Detect which cell encompasses the target text, then output its (X, Y) center coordinate. 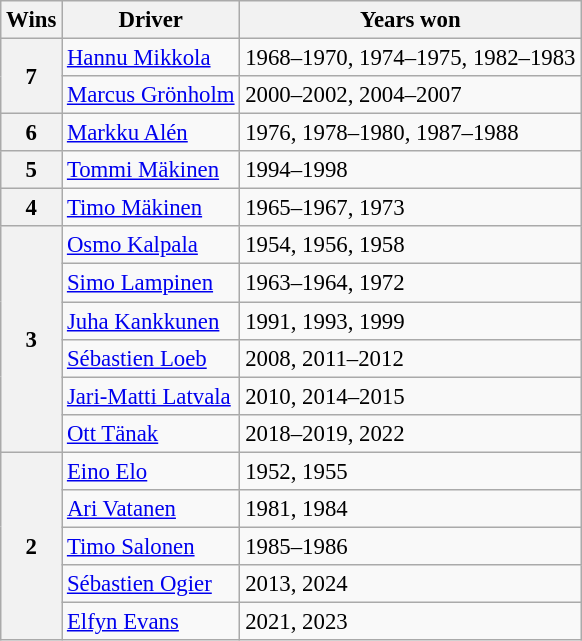
Hannu Mikkola (151, 58)
Ari Vatanen (151, 509)
2021, 2023 (410, 621)
1976, 1978–1980, 1987–1988 (410, 133)
2008, 2011–2012 (410, 358)
Ott Tänak (151, 433)
4 (32, 208)
1965–1967, 1973 (410, 208)
Simo Lampinen (151, 283)
2013, 2024 (410, 584)
Sébastien Loeb (151, 358)
Wins (32, 20)
Driver (151, 20)
Markku Alén (151, 133)
1968–1970, 1974–1975, 1982–1983 (410, 58)
Eino Elo (151, 471)
Juha Kankkunen (151, 321)
Tommi Mäkinen (151, 170)
2018–2019, 2022 (410, 433)
Timo Mäkinen (151, 208)
Timo Salonen (151, 546)
3 (32, 339)
2000–2002, 2004–2007 (410, 95)
1991, 1993, 1999 (410, 321)
5 (32, 170)
Osmo Kalpala (151, 245)
Marcus Grönholm (151, 95)
1954, 1956, 1958 (410, 245)
2 (32, 546)
Years won (410, 20)
1963–1964, 1972 (410, 283)
2010, 2014–2015 (410, 396)
6 (32, 133)
1981, 1984 (410, 509)
1952, 1955 (410, 471)
Jari-Matti Latvala (151, 396)
Sébastien Ogier (151, 584)
1985–1986 (410, 546)
Elfyn Evans (151, 621)
1994–1998 (410, 170)
7 (32, 76)
